Scan for the cell matching the given text and deliver its (x, y) coordinate at center. 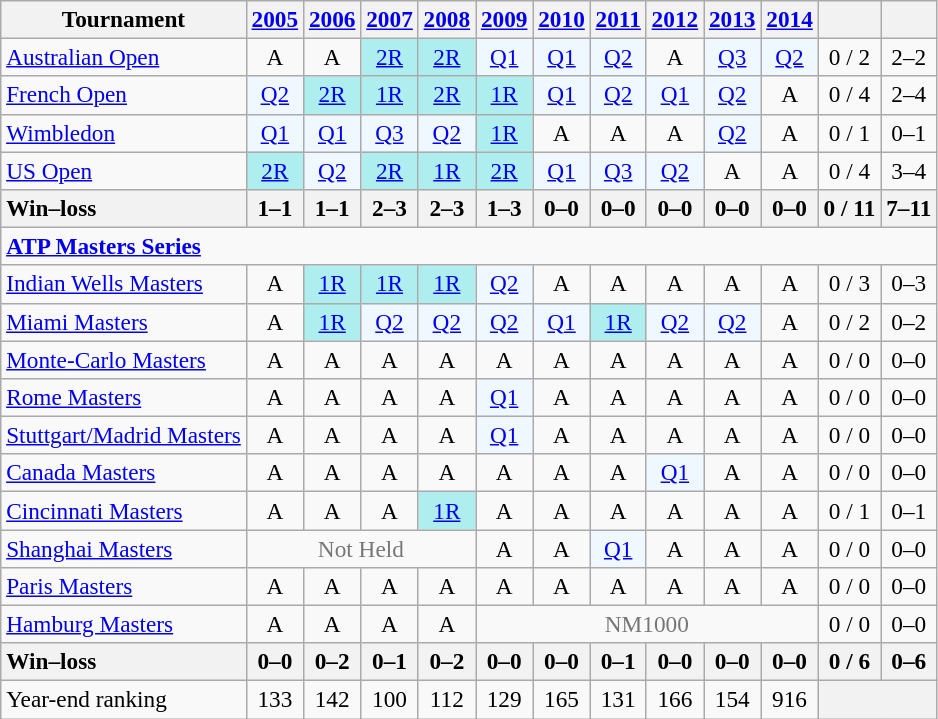
Stuttgart/Madrid Masters (124, 435)
French Open (124, 95)
2006 (332, 19)
Not Held (360, 548)
165 (562, 699)
Indian Wells Masters (124, 284)
100 (390, 699)
Paris Masters (124, 586)
Monte-Carlo Masters (124, 359)
2010 (562, 19)
Wimbledon (124, 133)
2–2 (909, 57)
166 (674, 699)
2005 (274, 19)
2011 (618, 19)
1–3 (504, 208)
2007 (390, 19)
Cincinnati Masters (124, 510)
916 (790, 699)
154 (732, 699)
0–3 (909, 284)
142 (332, 699)
Canada Masters (124, 473)
2012 (674, 19)
2014 (790, 19)
2–4 (909, 95)
2008 (446, 19)
0 / 6 (850, 662)
3–4 (909, 170)
133 (274, 699)
Rome Masters (124, 397)
0–6 (909, 662)
Australian Open (124, 57)
2009 (504, 19)
ATP Masters Series (469, 246)
Year-end ranking (124, 699)
US Open (124, 170)
Tournament (124, 19)
129 (504, 699)
Hamburg Masters (124, 624)
Miami Masters (124, 322)
0 / 11 (850, 208)
131 (618, 699)
NM1000 (648, 624)
0 / 3 (850, 284)
2013 (732, 19)
7–11 (909, 208)
112 (446, 699)
Shanghai Masters (124, 548)
